Find where the given text appears and provide that cell's center as [X, Y] coordinate. 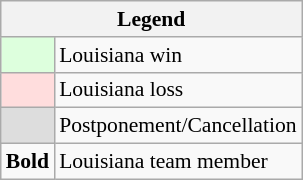
Louisiana win [178, 55]
Louisiana team member [178, 162]
Legend [152, 19]
Louisiana loss [178, 90]
Postponement/Cancellation [178, 126]
Bold [28, 162]
